From the cell containing the given text, extract its center point as (x, y) coordinate. 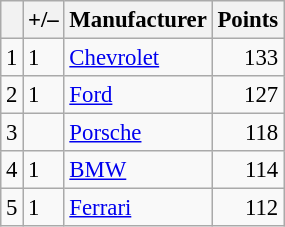
3 (12, 133)
2 (12, 95)
Ferrari (138, 208)
4 (12, 170)
133 (248, 58)
BMW (138, 170)
5 (12, 208)
127 (248, 95)
Manufacturer (138, 20)
Ford (138, 95)
Points (248, 20)
+/– (44, 20)
112 (248, 208)
118 (248, 133)
114 (248, 170)
Porsche (138, 133)
Chevrolet (138, 58)
